Identify which cell holds the provided text, then report its [X, Y] central coordinate. 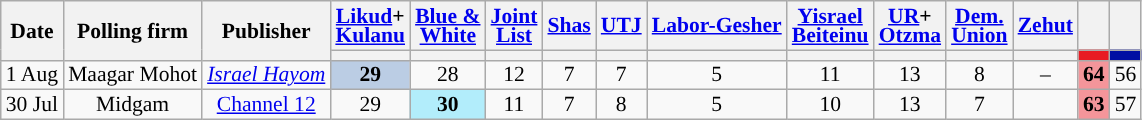
Shas [568, 26]
Dem. Union [980, 26]
28 [448, 75]
Maagar Mohot [132, 75]
Likud+Kulanu [370, 26]
Labor-Gesher [717, 26]
1 Aug [32, 75]
UTJ [622, 26]
30 Jul [32, 105]
Israel Hayom [266, 75]
12 [514, 75]
57 [1126, 105]
63 [1094, 105]
YisraelBeiteinu [830, 26]
Zehut [1046, 26]
56 [1126, 75]
30 [448, 105]
Midgam [132, 105]
UR+Otzma [910, 26]
Date [32, 30]
Publisher [266, 30]
JointList [514, 26]
Blue &White [448, 26]
64 [1094, 75]
Channel 12 [266, 105]
– [1046, 75]
10 [830, 105]
Polling firm [132, 30]
